From the cell containing the given text, extract its center point as [X, Y] coordinate. 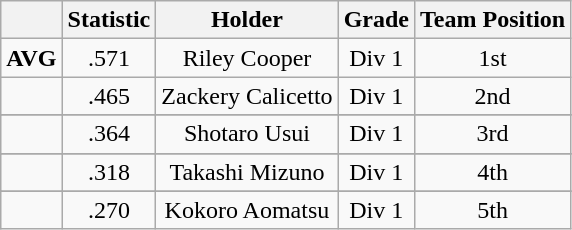
3rd [492, 134]
.364 [109, 134]
.318 [109, 172]
Shotaro Usui [247, 134]
AVG [32, 58]
Holder [247, 20]
Team Position [492, 20]
.465 [109, 96]
5th [492, 210]
.571 [109, 58]
Kokoro Aomatsu [247, 210]
2nd [492, 96]
Takashi Mizuno [247, 172]
Riley Cooper [247, 58]
.270 [109, 210]
1st [492, 58]
Zackery Calicetto [247, 96]
Grade [376, 20]
Statistic [109, 20]
4th [492, 172]
